Extract the [x, y] coordinate from the center of the cell holding the provided text.  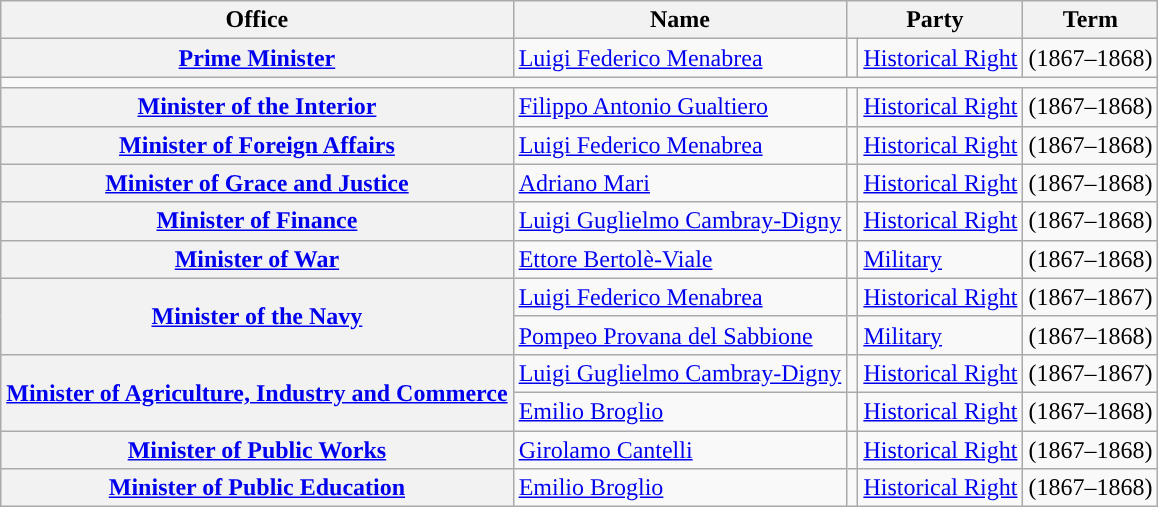
Minister of Public Education [257, 488]
Name [680, 20]
Minister of Foreign Affairs [257, 145]
Party [935, 20]
Minister of the Navy [257, 316]
Office [257, 20]
Minister of Grace and Justice [257, 183]
Prime Minister [257, 58]
Minister of the Interior [257, 107]
Minister of Agriculture, Industry and Commerce [257, 392]
Minister of War [257, 259]
Filippo Antonio Gualtiero [680, 107]
Pompeo Provana del Sabbione [680, 335]
Adriano Mari [680, 183]
Term [1090, 20]
Minister of Finance [257, 221]
Minister of Public Works [257, 449]
Ettore Bertolè-Viale [680, 259]
Girolamo Cantelli [680, 449]
